Extract the [x, y] coordinate from the center of the cell holding the provided text.  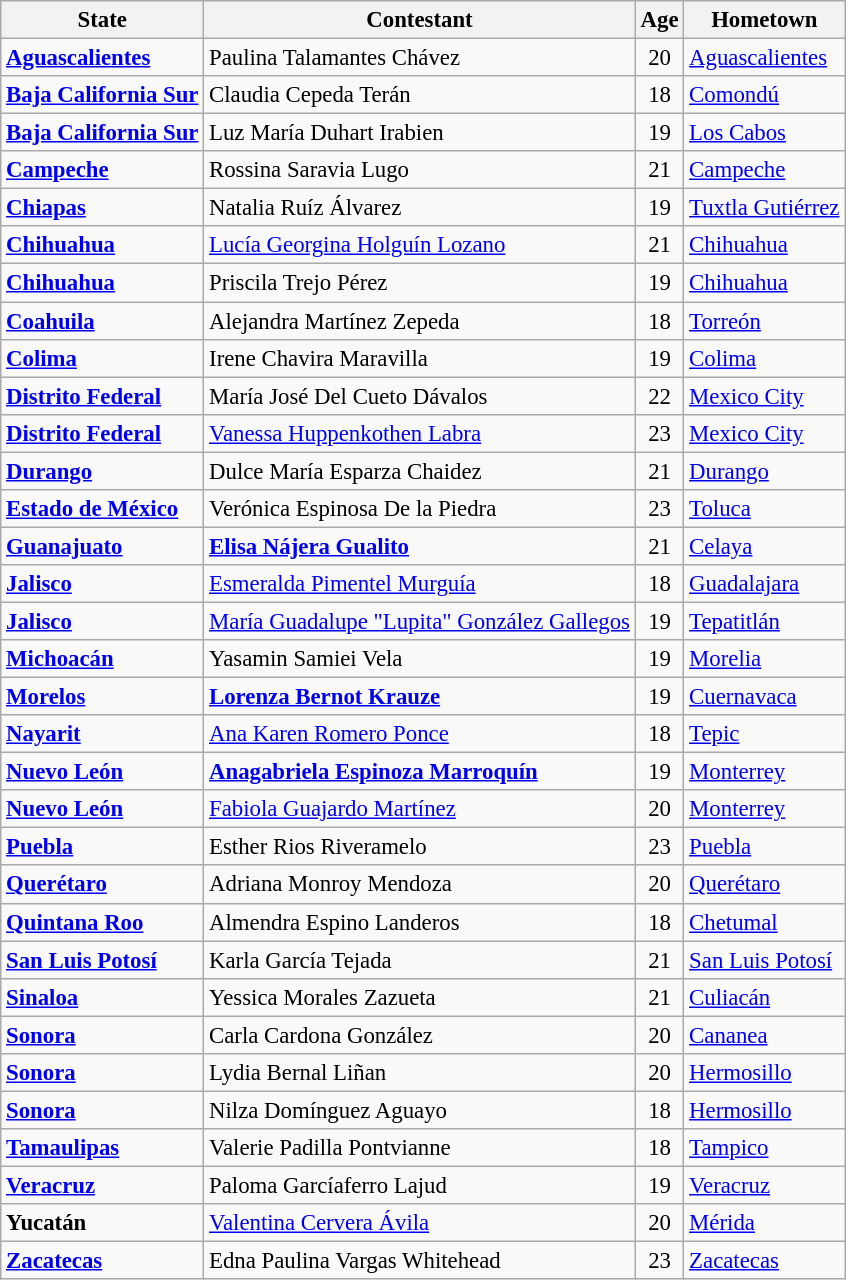
Lucía Georgina Holguín Lozano [420, 245]
Valerie Padilla Pontvianne [420, 1148]
State [102, 20]
Tepatitlán [764, 621]
Torreón [764, 321]
Lydia Bernal Liñan [420, 1073]
Esmeralda Pimentel Murguía [420, 584]
Coahuila [102, 321]
Comondú [764, 95]
Sinaloa [102, 997]
Paulina Talamantes Chávez [420, 58]
22 [660, 396]
Estado de México [102, 509]
Tamaulipas [102, 1148]
Guanajuato [102, 546]
Chiapas [102, 208]
Paloma Garcíaferro Lajud [420, 1185]
Morelos [102, 697]
Chetumal [764, 922]
Fabiola Guajardo Martínez [420, 809]
Luz María Duhart Irabien [420, 133]
Quintana Roo [102, 922]
Natalia Ruíz Álvarez [420, 208]
Esther Rios Riveramelo [420, 847]
Toluca [764, 509]
Priscila Trejo Pérez [420, 283]
Michoacán [102, 659]
Verónica Espinosa De la Piedra [420, 509]
Elisa Nájera Gualito [420, 546]
Edna Paulina Vargas Whitehead [420, 1261]
Nilza Domínguez Aguayo [420, 1110]
Irene Chavira Maravilla [420, 358]
Guadalajara [764, 584]
Valentina Cervera Ávila [420, 1223]
Cananea [764, 1035]
Lorenza Bernot Krauze [420, 697]
Alejandra Martínez Zepeda [420, 321]
Age [660, 20]
Almendra Espino Landeros [420, 922]
Tepic [764, 734]
Hometown [764, 20]
Mérida [764, 1223]
María Guadalupe "Lupita" González Gallegos [420, 621]
Tampico [764, 1148]
Tuxtla Gutiérrez [764, 208]
Dulce María Esparza Chaidez [420, 471]
Adriana Monroy Mendoza [420, 885]
Los Cabos [764, 133]
Yessica Morales Zazueta [420, 997]
Yasamin Samiei Vela [420, 659]
Claudia Cepeda Terán [420, 95]
Culiacán [764, 997]
Ana Karen Romero Ponce [420, 734]
Morelia [764, 659]
Cuernavaca [764, 697]
Carla Cardona González [420, 1035]
Karla García Tejada [420, 960]
Yucatán [102, 1223]
Anagabriela Espinoza Marroquín [420, 772]
Celaya [764, 546]
Nayarit [102, 734]
Rossina Saravia Lugo [420, 170]
María José Del Cueto Dávalos [420, 396]
Vanessa Huppenkothen Labra [420, 433]
Contestant [420, 20]
